Return [X, Y] of the center of cell containing provided text 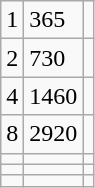
8 [12, 134]
1 [12, 20]
365 [54, 20]
730 [54, 58]
2 [12, 58]
4 [12, 96]
2920 [54, 134]
1460 [54, 96]
